For the text-containing cell, return its midpoint in [x, y] coordinate format. 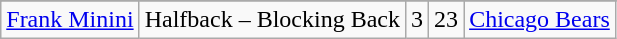
Frank Minini [70, 20]
3 [416, 20]
23 [446, 20]
Chicago Bears [540, 20]
Halfback – Blocking Back [272, 20]
